Search for the cell housing the specified text and yield its (x, y) center coordinate. 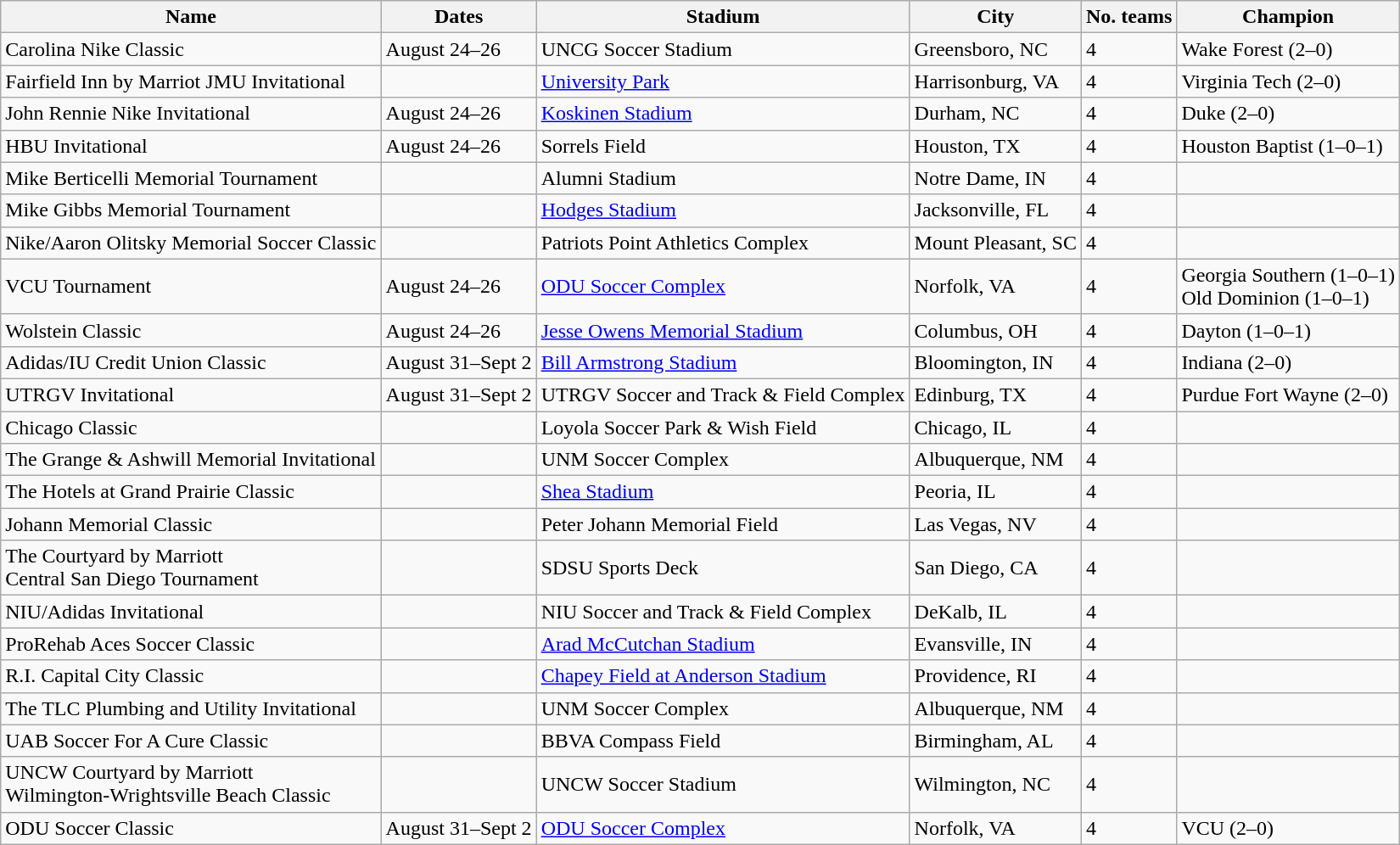
Jesse Owens Memorial Stadium (723, 330)
Stadium (723, 17)
Mike Berticelli Memorial Tournament (191, 178)
ODU Soccer Classic (191, 828)
City (995, 17)
Purdue Fort Wayne (2–0) (1288, 395)
Chicago Classic (191, 427)
Champion (1288, 17)
VCU Tournament (191, 287)
Virginia Tech (2–0) (1288, 81)
Mike Gibbs Memorial Tournament (191, 210)
Providence, RI (995, 676)
Hodges Stadium (723, 210)
The TLC Plumbing and Utility Invitational (191, 708)
Houston Baptist (1–0–1) (1288, 146)
Wilmington, NC (995, 784)
Arad McCutchan Stadium (723, 644)
San Diego, CA (995, 568)
No. teams (1128, 17)
UAB Soccer For A Cure Classic (191, 741)
The Grange & Ashwill Memorial Invitational (191, 460)
Evansville, IN (995, 644)
Alumni Stadium (723, 178)
Peter Johann Memorial Field (723, 524)
Harrisonburg, VA (995, 81)
Nike/Aaron Olitsky Memorial Soccer Classic (191, 243)
ProRehab Aces Soccer Classic (191, 644)
Peoria, IL (995, 492)
Indiana (2–0) (1288, 362)
Loyola Soccer Park & Wish Field (723, 427)
UNCW Soccer Stadium (723, 784)
Dayton (1–0–1) (1288, 330)
Bloomington, IN (995, 362)
Johann Memorial Classic (191, 524)
Koskinen Stadium (723, 114)
Greensboro, NC (995, 49)
Bill Armstrong Stadium (723, 362)
VCU (2–0) (1288, 828)
Columbus, OH (995, 330)
NIU Soccer and Track & Field Complex (723, 612)
The Courtyard by Marriott Central San Diego Tournament (191, 568)
University Park (723, 81)
Wolstein Classic (191, 330)
UTRGV Soccer and Track & Field Complex (723, 395)
HBU Invitational (191, 146)
Fairfield Inn by Marriot JMU Invitational (191, 81)
Birmingham, AL (995, 741)
Wake Forest (2–0) (1288, 49)
Jacksonville, FL (995, 210)
The Hotels at Grand Prairie Classic (191, 492)
R.I. Capital City Classic (191, 676)
Name (191, 17)
Las Vegas, NV (995, 524)
Houston, TX (995, 146)
Adidas/IU Credit Union Classic (191, 362)
Shea Stadium (723, 492)
Patriots Point Athletics Complex (723, 243)
Edinburg, TX (995, 395)
John Rennie Nike Invitational (191, 114)
Duke (2–0) (1288, 114)
Chicago, IL (995, 427)
NIU/Adidas Invitational (191, 612)
Chapey Field at Anderson Stadium (723, 676)
Carolina Nike Classic (191, 49)
UTRGV Invitational (191, 395)
Notre Dame, IN (995, 178)
DeKalb, IL (995, 612)
Dates (458, 17)
Georgia Southern (1–0–1)Old Dominion (1–0–1) (1288, 287)
UNCW Courtyard by Marriott Wilmington-Wrightsville Beach Classic (191, 784)
Durham, NC (995, 114)
UNCG Soccer Stadium (723, 49)
Mount Pleasant, SC (995, 243)
SDSU Sports Deck (723, 568)
Sorrels Field (723, 146)
BBVA Compass Field (723, 741)
